Extract the [X, Y] coordinate from the center of the cell holding the provided text.  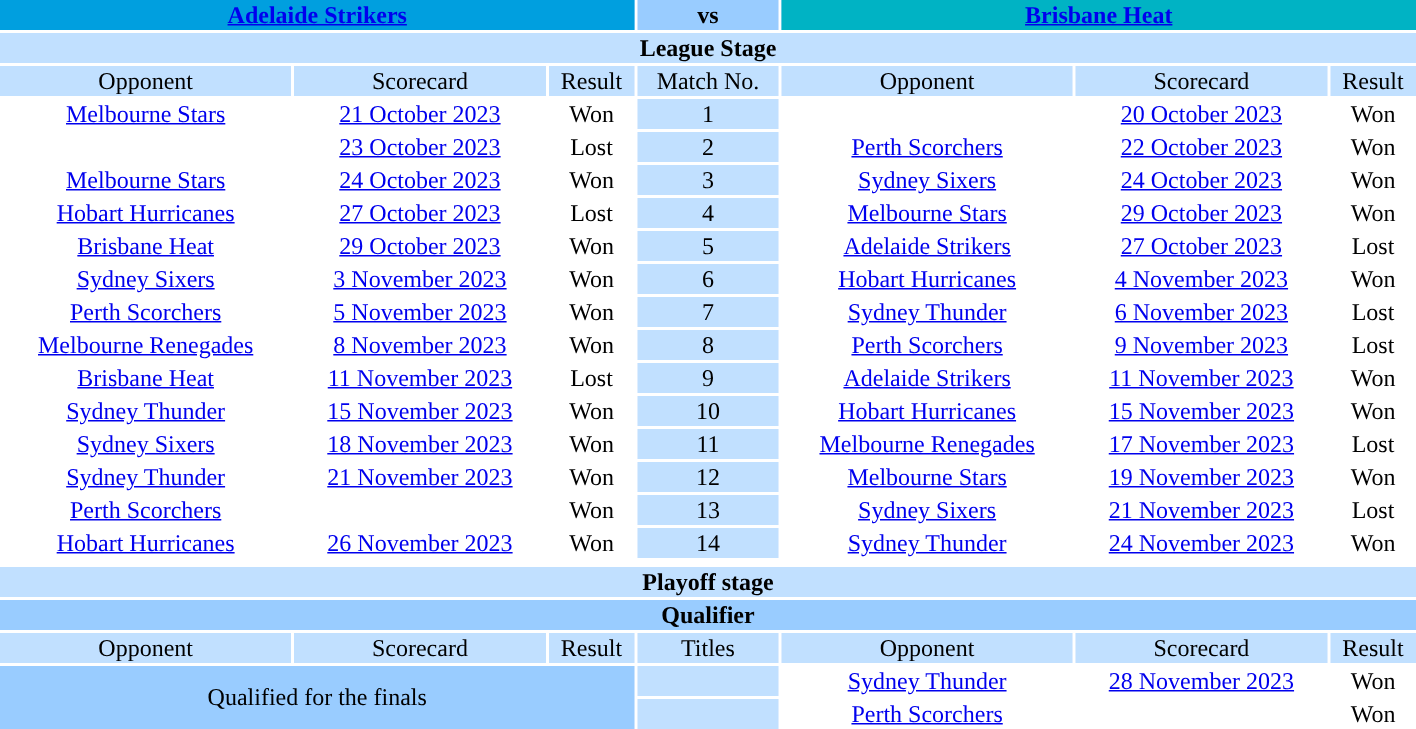
14 [708, 543]
20 October 2023 [1202, 114]
17 November 2023 [1202, 444]
Playoff stage [708, 582]
13 [708, 510]
8 [708, 345]
6 November 2023 [1202, 312]
23 October 2023 [420, 147]
28 November 2023 [1202, 681]
4 November 2023 [1202, 279]
Match No. [708, 81]
18 November 2023 [420, 444]
22 October 2023 [1202, 147]
11 [708, 444]
Qualifier [708, 615]
5 November 2023 [420, 312]
2 [708, 147]
24 November 2023 [1202, 543]
3 [708, 180]
6 [708, 279]
1 [708, 114]
vs [708, 15]
21 October 2023 [420, 114]
19 November 2023 [1202, 477]
3 November 2023 [420, 279]
12 [708, 477]
10 [708, 411]
7 [708, 312]
4 [708, 213]
8 November 2023 [420, 345]
5 [708, 246]
9 [708, 378]
26 November 2023 [420, 543]
Titles [708, 648]
9 November 2023 [1202, 345]
Qualified for the finals [317, 698]
League Stage [708, 48]
